Detect which cell encompasses the target text, then output its [X, Y] center coordinate. 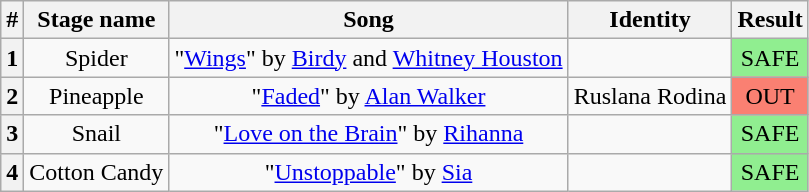
1 [12, 58]
Stage name [96, 20]
"Faded" by Alan Walker [368, 96]
2 [12, 96]
Ruslana Rodina [650, 96]
Snail [96, 134]
Song [368, 20]
# [12, 20]
Result [770, 20]
"Love on the Brain" by Rihanna [368, 134]
Spider [96, 58]
Identity [650, 20]
Pineapple [96, 96]
Cotton Candy [96, 172]
"Unstoppable" by Sia [368, 172]
4 [12, 172]
"Wings" by Birdy and Whitney Houston [368, 58]
OUT [770, 96]
3 [12, 134]
